Search for the cell housing the specified text and yield its [X, Y] center coordinate. 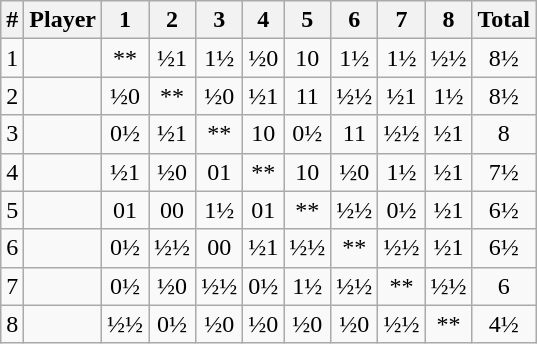
Player [63, 20]
7½ [504, 172]
# [12, 20]
4½ [504, 324]
Total [504, 20]
